Search for the cell housing the specified text and yield its (X, Y) center coordinate. 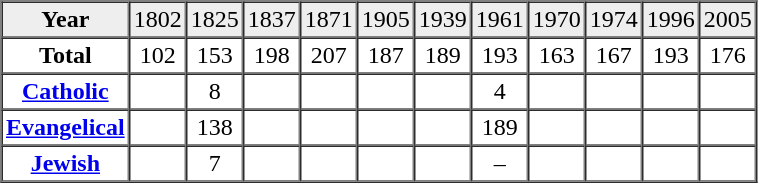
Evangelical (66, 128)
1825 (214, 20)
176 (728, 56)
1939 (442, 20)
1974 (614, 20)
Total (66, 56)
Jewish (66, 164)
1871 (328, 20)
– (500, 164)
167 (614, 56)
1970 (556, 20)
187 (386, 56)
1905 (386, 20)
153 (214, 56)
Year (66, 20)
1802 (158, 20)
138 (214, 128)
1996 (670, 20)
8 (214, 92)
7 (214, 164)
207 (328, 56)
1961 (500, 20)
1837 (272, 20)
102 (158, 56)
163 (556, 56)
4 (500, 92)
2005 (728, 20)
Catholic (66, 92)
198 (272, 56)
